Locate the cell with the specified text and output its [x, y] center coordinate. 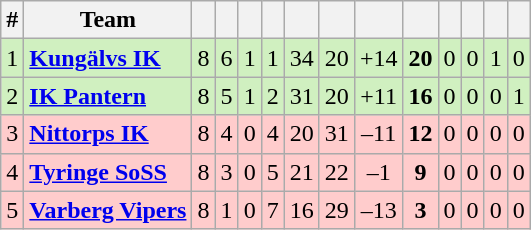
Nittorps IK [108, 134]
# [12, 20]
+14 [378, 58]
21 [302, 172]
+11 [378, 96]
22 [336, 172]
Kungälvs IK [108, 58]
–11 [378, 134]
Team [108, 20]
34 [302, 58]
29 [336, 210]
Varberg Vipers [108, 210]
Tyringe SoSS [108, 172]
7 [272, 210]
6 [226, 58]
12 [420, 134]
9 [420, 172]
IK Pantern [108, 96]
–13 [378, 210]
–1 [378, 172]
